Output the (X, Y) coordinate of the center of the cell containing the given text.  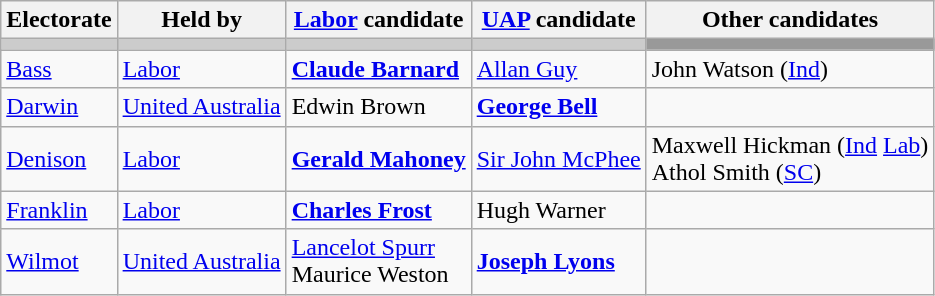
Maxwell Hickman (Ind Lab)Athol Smith (SC) (790, 158)
Edwin Brown (378, 107)
Gerald Mahoney (378, 158)
Other candidates (790, 20)
Joseph Lyons (558, 262)
Franklin (59, 210)
Electorate (59, 20)
Hugh Warner (558, 210)
Sir John McPhee (558, 158)
Held by (202, 20)
Darwin (59, 107)
Lancelot SpurrMaurice Weston (378, 262)
Denison (59, 158)
Charles Frost (378, 210)
Claude Barnard (378, 69)
John Watson (Ind) (790, 69)
Wilmot (59, 262)
Bass (59, 69)
UAP candidate (558, 20)
Allan Guy (558, 69)
Labor candidate (378, 20)
George Bell (558, 107)
